Return the [X, Y] coordinate for the center point of the cell that contains the specified text.  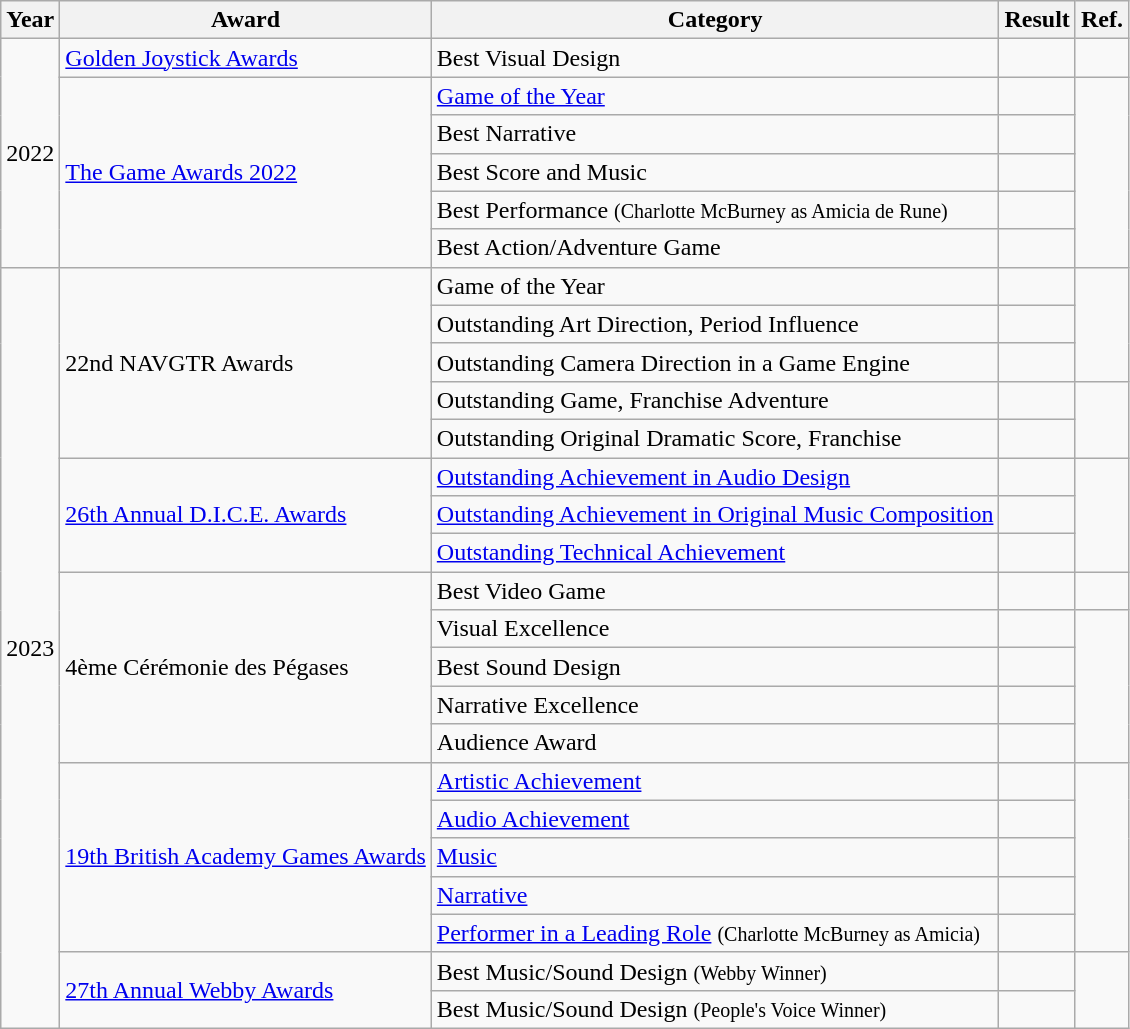
Narrative Excellence [715, 705]
Visual Excellence [715, 629]
Outstanding Achievement in Original Music Composition [715, 515]
Golden Joystick Awards [246, 58]
Outstanding Camera Direction in a Game Engine [715, 362]
27th Annual Webby Awards [246, 990]
2022 [30, 153]
Year [30, 20]
Award [246, 20]
Outstanding Original Dramatic Score, Franchise [715, 438]
Best Music/Sound Design (People's Voice Winner) [715, 1009]
The Game Awards 2022 [246, 172]
Outstanding Game, Franchise Adventure [715, 400]
Result [1037, 20]
Best Visual Design [715, 58]
Best Performance (Charlotte McBurney as Amicia de Rune) [715, 210]
Audio Achievement [715, 819]
4ème Cérémonie des Pégases [246, 667]
Best Action/Adventure Game [715, 248]
Best Music/Sound Design (Webby Winner) [715, 971]
2023 [30, 648]
26th Annual D.I.C.E. Awards [246, 515]
Performer in a Leading Role (Charlotte McBurney as Amicia) [715, 933]
Outstanding Technical Achievement [715, 553]
Ref. [1102, 20]
Best Video Game [715, 591]
Artistic Achievement [715, 781]
Category [715, 20]
Outstanding Achievement in Audio Design [715, 477]
19th British Academy Games Awards [246, 857]
Music [715, 857]
Narrative [715, 895]
Best Score and Music [715, 172]
Audience Award [715, 743]
Best Sound Design [715, 667]
Outstanding Art Direction, Period Influence [715, 324]
22nd NAVGTR Awards [246, 362]
Best Narrative [715, 134]
